From the cell containing the given text, extract its center point as [x, y] coordinate. 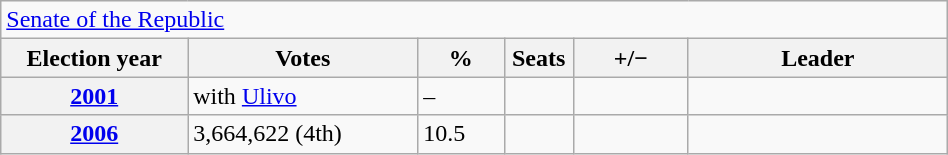
Leader [818, 58]
2006 [94, 134]
Election year [94, 58]
– [461, 96]
10.5 [461, 134]
with Ulivo [303, 96]
2001 [94, 96]
Seats [538, 58]
Votes [303, 58]
% [461, 58]
+/− [630, 58]
3,664,622 (4th) [303, 134]
Senate of the Republic [474, 20]
